Determine the (x, y) coordinate at the center of the cell enclosing the given text.  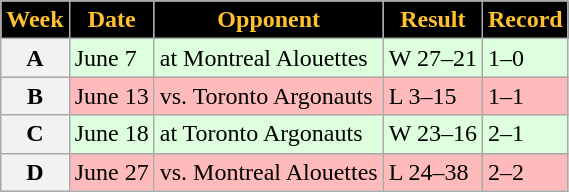
C (35, 134)
Week (35, 20)
Date (112, 20)
at Toronto Argonauts (268, 134)
W 23–16 (432, 134)
Record (526, 20)
June 7 (112, 58)
B (35, 96)
1–0 (526, 58)
2–2 (526, 172)
L 3–15 (432, 96)
W 27–21 (432, 58)
vs. Montreal Alouettes (268, 172)
Opponent (268, 20)
June 18 (112, 134)
D (35, 172)
1–1 (526, 96)
A (35, 58)
Result (432, 20)
at Montreal Alouettes (268, 58)
2–1 (526, 134)
June 27 (112, 172)
June 13 (112, 96)
L 24–38 (432, 172)
vs. Toronto Argonauts (268, 96)
